Extract the [X, Y] coordinate from the center of the cell holding the provided text.  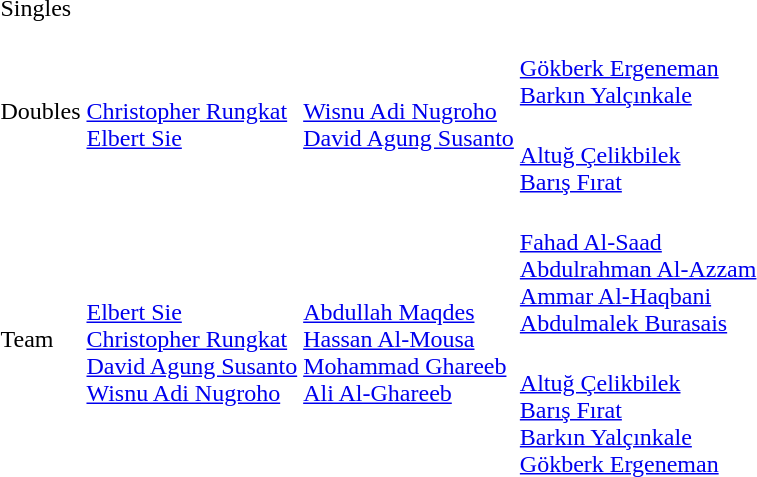
Christopher RungkatElbert Sie [192, 112]
Wisnu Adi NugrohoDavid Agung Susanto [409, 112]
